Extract the (x, y) coordinate from the center of the cell holding the provided text.  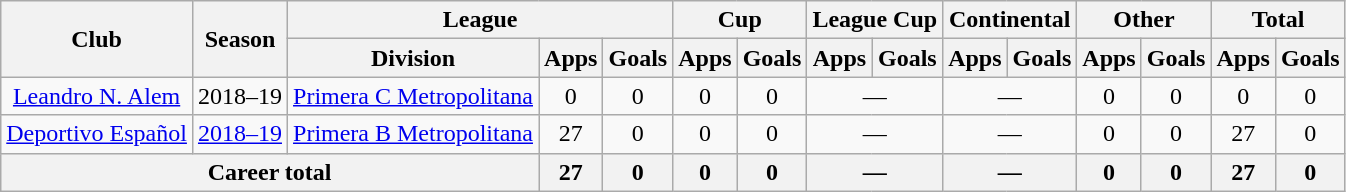
Season (240, 39)
Cup (740, 20)
Career total (270, 172)
League (480, 20)
League Cup (875, 20)
Leandro N. Alem (97, 96)
Club (97, 39)
Continental (1010, 20)
Division (414, 58)
Other (1144, 20)
Primera B Metropolitana (414, 134)
Primera C Metropolitana (414, 96)
Total (1278, 20)
Deportivo Español (97, 134)
